Extract the (X, Y) coordinate from the center of the cell holding the provided text.  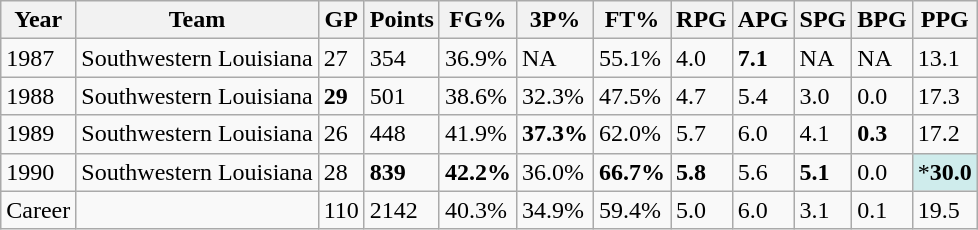
27 (341, 58)
38.6% (478, 96)
FT% (632, 20)
13.1 (944, 58)
501 (402, 96)
55.1% (632, 58)
26 (341, 134)
1987 (38, 58)
3.0 (823, 96)
41.9% (478, 134)
APG (763, 20)
1990 (38, 172)
5.8 (702, 172)
0.3 (882, 134)
RPG (702, 20)
3P% (554, 20)
FG% (478, 20)
4.1 (823, 134)
GP (341, 20)
4.0 (702, 58)
17.2 (944, 134)
7.1 (763, 58)
5.4 (763, 96)
66.7% (632, 172)
59.4% (632, 210)
32.3% (554, 96)
110 (341, 210)
Team (197, 20)
Year (38, 20)
Points (402, 20)
PPG (944, 20)
62.0% (632, 134)
5.7 (702, 134)
5.6 (763, 172)
29 (341, 96)
37.3% (554, 134)
5.0 (702, 210)
Career (38, 210)
1988 (38, 96)
0.1 (882, 210)
28 (341, 172)
2142 (402, 210)
17.3 (944, 96)
4.7 (702, 96)
SPG (823, 20)
1989 (38, 134)
40.3% (478, 210)
BPG (882, 20)
3.1 (823, 210)
34.9% (554, 210)
47.5% (632, 96)
42.2% (478, 172)
354 (402, 58)
36.0% (554, 172)
839 (402, 172)
448 (402, 134)
*30.0 (944, 172)
5.1 (823, 172)
19.5 (944, 210)
36.9% (478, 58)
